Locate the cell with the specified text and output its (X, Y) center coordinate. 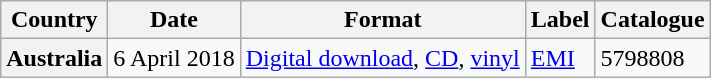
Digital download, CD, vinyl (382, 58)
6 April 2018 (174, 58)
Australia (54, 58)
Format (382, 20)
Date (174, 20)
Catalogue (652, 20)
Label (560, 20)
5798808 (652, 58)
EMI (560, 58)
Country (54, 20)
